Scan for the cell matching the given text and deliver its (X, Y) coordinate at center. 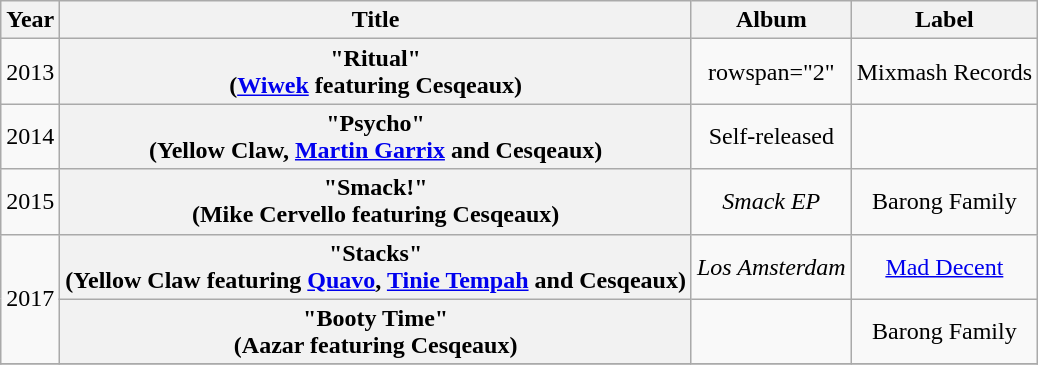
2013 (30, 72)
Label (944, 20)
"Ritual"(Wiwek featuring Cesqeaux) (376, 72)
2015 (30, 202)
Smack EP (771, 202)
Los Amsterdam (771, 266)
Mad Decent (944, 266)
"Smack!"(Mike Cervello featuring Cesqeaux) (376, 202)
Title (376, 20)
Year (30, 20)
2017 (30, 299)
"Stacks"(Yellow Claw featuring Quavo, Tinie Tempah and Cesqeaux) (376, 266)
"Booty Time" (Aazar featuring Cesqeaux) (376, 332)
rowspan="2" (771, 72)
2014 (30, 136)
Album (771, 20)
Mixmash Records (944, 72)
"Psycho"(Yellow Claw, Martin Garrix and Cesqeaux) (376, 136)
Self-released (771, 136)
